Return (x, y) of the center of cell containing provided text 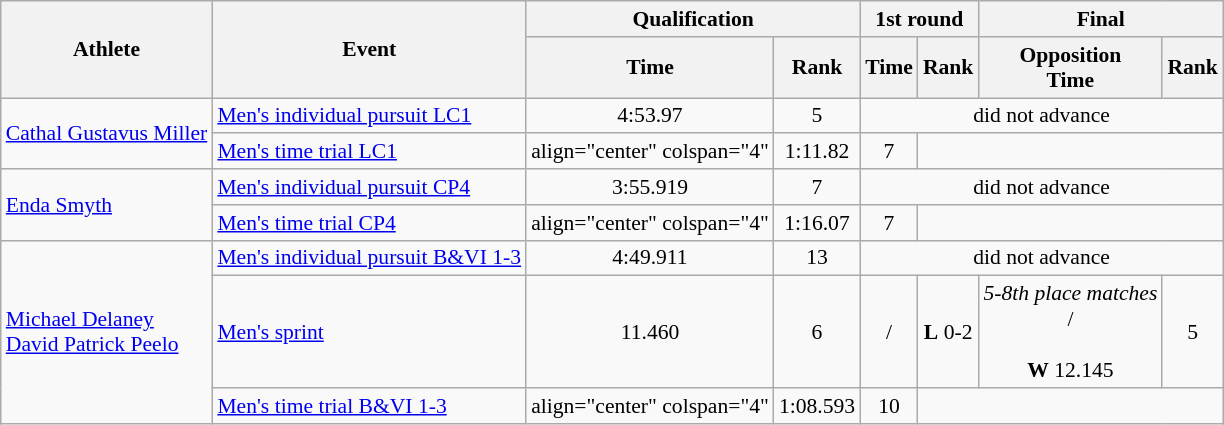
Men's individual pursuit B&VI 1-3 (369, 258)
/ (889, 332)
Final (1100, 19)
Men's time trial CP4 (369, 223)
L 0-2 (948, 332)
Athlete (107, 50)
Men's sprint (369, 332)
1:16.07 (817, 223)
Men's time trial B&VI 1-3 (369, 406)
10 (889, 406)
Men's time trial LC1 (369, 152)
OppositionTime (1070, 68)
6 (817, 332)
13 (817, 258)
1st round (919, 19)
Michael Delaney David Patrick Peelo (107, 332)
3:55.919 (650, 187)
Men's individual pursuit CP4 (369, 187)
4:49.911 (650, 258)
1:08.593 (817, 406)
11.460 (650, 332)
Qualification (693, 19)
4:53.97 (650, 116)
Men's individual pursuit LC1 (369, 116)
1:11.82 (817, 152)
Cathal Gustavus Miller (107, 134)
Enda Smyth (107, 204)
Event (369, 50)
5-8th place matches / W 12.145 (1070, 332)
